Return the [X, Y] coordinate for the center point of the cell that contains the specified text.  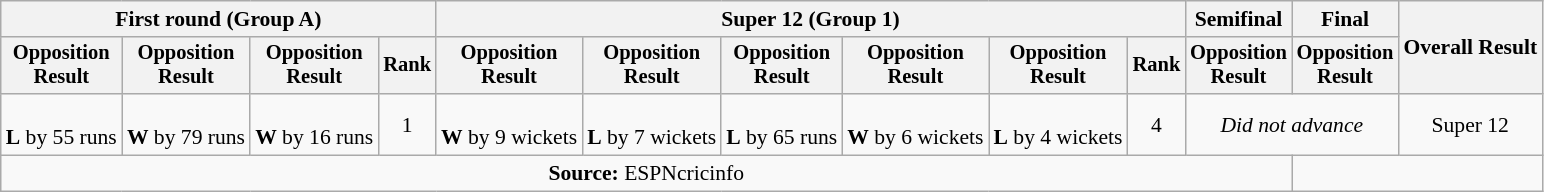
Super 12 [1470, 124]
Source: ESPNcricinfo [646, 174]
L by 7 wickets [652, 124]
W by 16 runs [314, 124]
L by 4 wickets [1058, 124]
W by 6 wickets [915, 124]
Final [1346, 19]
Overall Result [1470, 48]
Semifinal [1238, 19]
First round (Group A) [218, 19]
Did not advance [1292, 124]
W by 9 wickets [509, 124]
Super 12 (Group 1) [810, 19]
W by 79 runs [186, 124]
4 [1157, 124]
L by 55 runs [62, 124]
1 [407, 124]
L by 65 runs [782, 124]
